Extract the (X, Y) coordinate from the center of the cell holding the provided text.  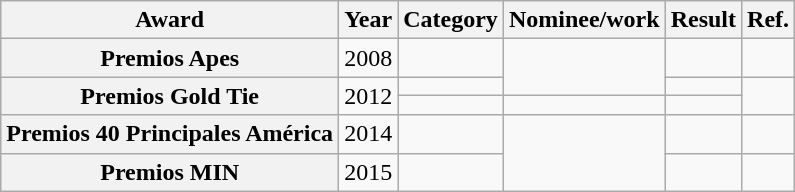
Ref. (768, 20)
Nominee/work (584, 20)
2008 (368, 58)
2012 (368, 96)
2014 (368, 134)
Premios Gold Tie (170, 96)
Award (170, 20)
Premios 40 Principales América (170, 134)
Category (451, 20)
Year (368, 20)
Premios MIN (170, 172)
Premios Apes (170, 58)
Result (703, 20)
2015 (368, 172)
